For the text-containing cell, return its midpoint in (X, Y) coordinate format. 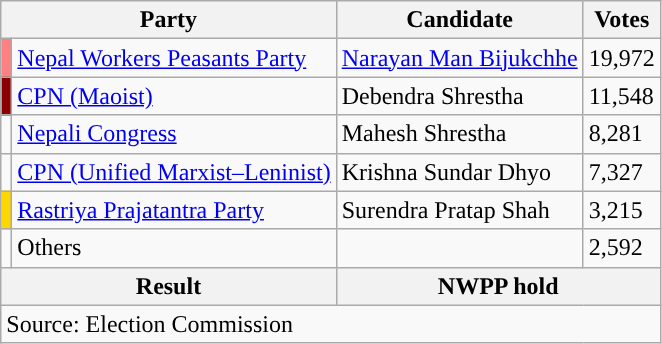
CPN (Unified Marxist–Leninist) (174, 172)
7,327 (622, 172)
11,548 (622, 96)
8,281 (622, 134)
Candidate (460, 20)
Result (168, 286)
Rastriya Prajatantra Party (174, 210)
Source: Election Commission (330, 324)
Narayan Man Bijukchhe (460, 58)
Krishna Sundar Dhyo (460, 172)
Mahesh Shrestha (460, 134)
Party (168, 20)
Others (174, 248)
3,215 (622, 210)
19,972 (622, 58)
Debendra Shrestha (460, 96)
Nepal Workers Peasants Party (174, 58)
NWPP hold (498, 286)
2,592 (622, 248)
Nepali Congress (174, 134)
CPN (Maoist) (174, 96)
Votes (622, 20)
Surendra Pratap Shah (460, 210)
